Detect which cell encompasses the target text, then output its [x, y] center coordinate. 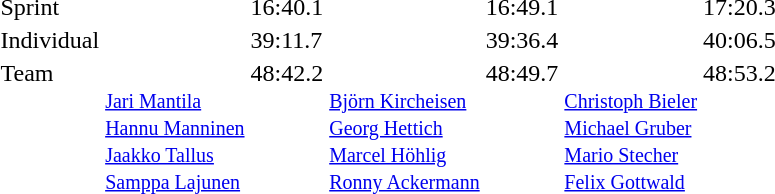
39:36.4 [522, 40]
39:11.7 [287, 40]
